Determine the (X, Y) coordinate at the center of the cell enclosing the given text.  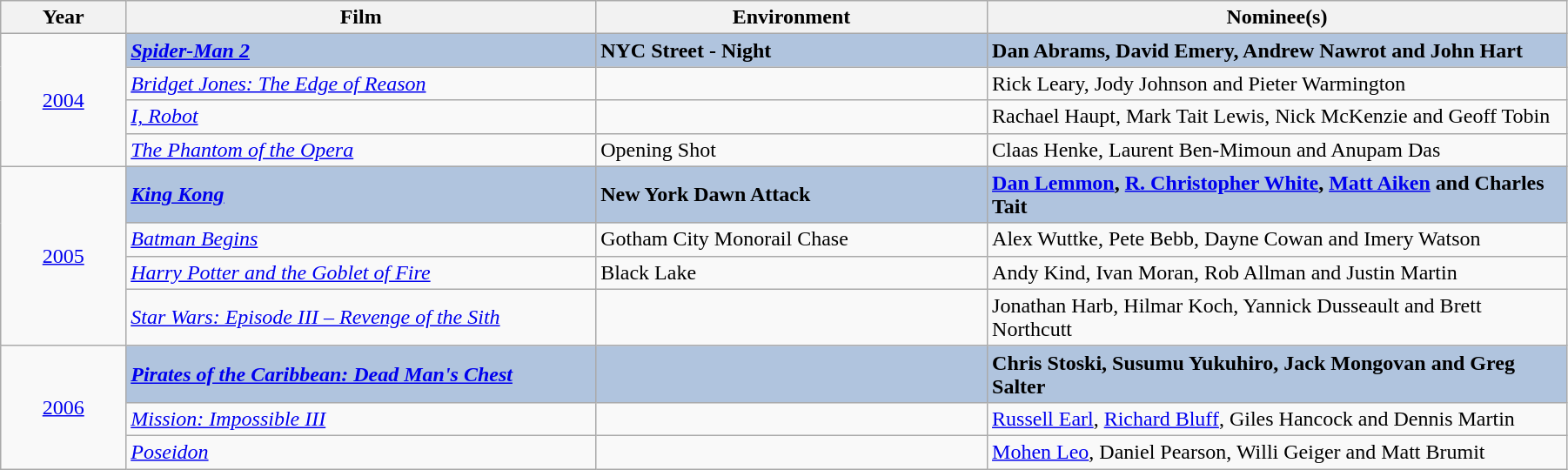
Film (361, 17)
The Phantom of the Opera (361, 150)
Harry Potter and the Goblet of Fire (361, 272)
2005 (64, 256)
Nominee(s) (1277, 17)
Rick Leary, Jody Johnson and Pieter Warmington (1277, 84)
Andy Kind, Ivan Moran, Rob Allman and Justin Martin (1277, 272)
Rachael Haupt, Mark Tait Lewis, Nick McKenzie and Geoff Tobin (1277, 117)
I, Robot (361, 117)
Year (64, 17)
NYC Street - Night (792, 50)
Dan Lemmon, R. Christopher White, Matt Aiken and Charles Tait (1277, 195)
2004 (64, 100)
King Kong (361, 195)
Bridget Jones: The Edge of Reason (361, 84)
2006 (64, 407)
Black Lake (792, 272)
Pirates of the Caribbean: Dead Man's Chest (361, 374)
Jonathan Harb, Hilmar Koch, Yannick Dusseault and Brett Northcutt (1277, 317)
Mohen Leo, Daniel Pearson, Willi Geiger and Matt Brumit (1277, 452)
Batman Begins (361, 239)
Alex Wuttke, Pete Bebb, Dayne Cowan and Imery Watson (1277, 239)
Dan Abrams, David Emery, Andrew Nawrot and John Hart (1277, 50)
Environment (792, 17)
Spider-Man 2 (361, 50)
Gotham City Monorail Chase (792, 239)
Mission: Impossible III (361, 419)
Claas Henke, Laurent Ben-Mimoun and Anupam Das (1277, 150)
New York Dawn Attack (792, 195)
Poseidon (361, 452)
Chris Stoski, Susumu Yukuhiro, Jack Mongovan and Greg Salter (1277, 374)
Russell Earl, Richard Bluff, Giles Hancock and Dennis Martin (1277, 419)
Star Wars: Episode III – Revenge of the Sith (361, 317)
Opening Shot (792, 150)
